Return (X, Y) of the center of cell containing provided text 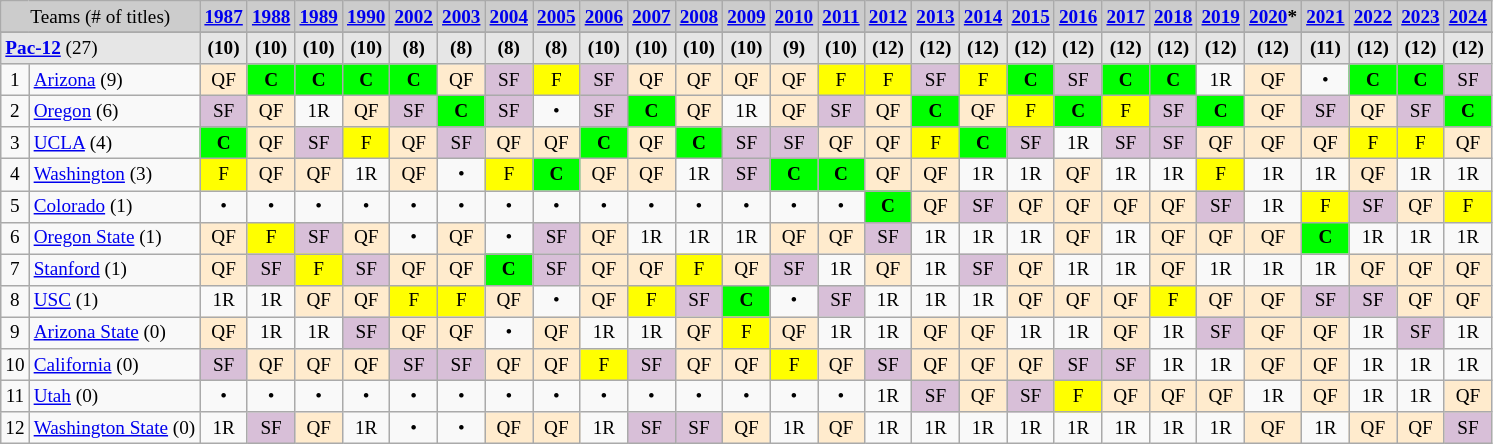
1988 (271, 17)
Arizona (9) (114, 80)
2021 (1326, 17)
Teams (# of titles) (100, 17)
8 (15, 301)
2014 (983, 17)
1 (15, 80)
2002 (414, 17)
5 (15, 206)
2015 (1031, 17)
9 (15, 333)
Oregon State (1) (114, 238)
3 (15, 143)
1990 (366, 17)
Oregon (6) (114, 111)
2008 (699, 17)
Washington (3) (114, 175)
12 (15, 428)
USC (1) (114, 301)
2010 (794, 17)
2017 (1126, 17)
6 (15, 238)
2018 (1173, 17)
10 (15, 365)
1989 (319, 17)
2005 (557, 17)
2011 (841, 17)
Stanford (1) (114, 270)
11 (15, 396)
Pac-12 (27) (100, 48)
Washington State (0) (114, 428)
Colorado (1) (114, 206)
Arizona State (0) (114, 333)
Utah (0) (114, 396)
2019 (1221, 17)
2004 (509, 17)
2023 (1421, 17)
4 (15, 175)
2003 (461, 17)
2009 (747, 17)
2024 (1468, 17)
7 (15, 270)
2020* (1272, 17)
2022 (1373, 17)
California (0) (114, 365)
1987 (224, 17)
UCLA (4) (114, 143)
(9) (794, 48)
2016 (1078, 17)
2013 (936, 17)
(11) (1326, 48)
2 (15, 111)
2012 (888, 17)
2006 (604, 17)
2007 (652, 17)
